Determine the (X, Y) coordinate at the center of the cell enclosing the given text.  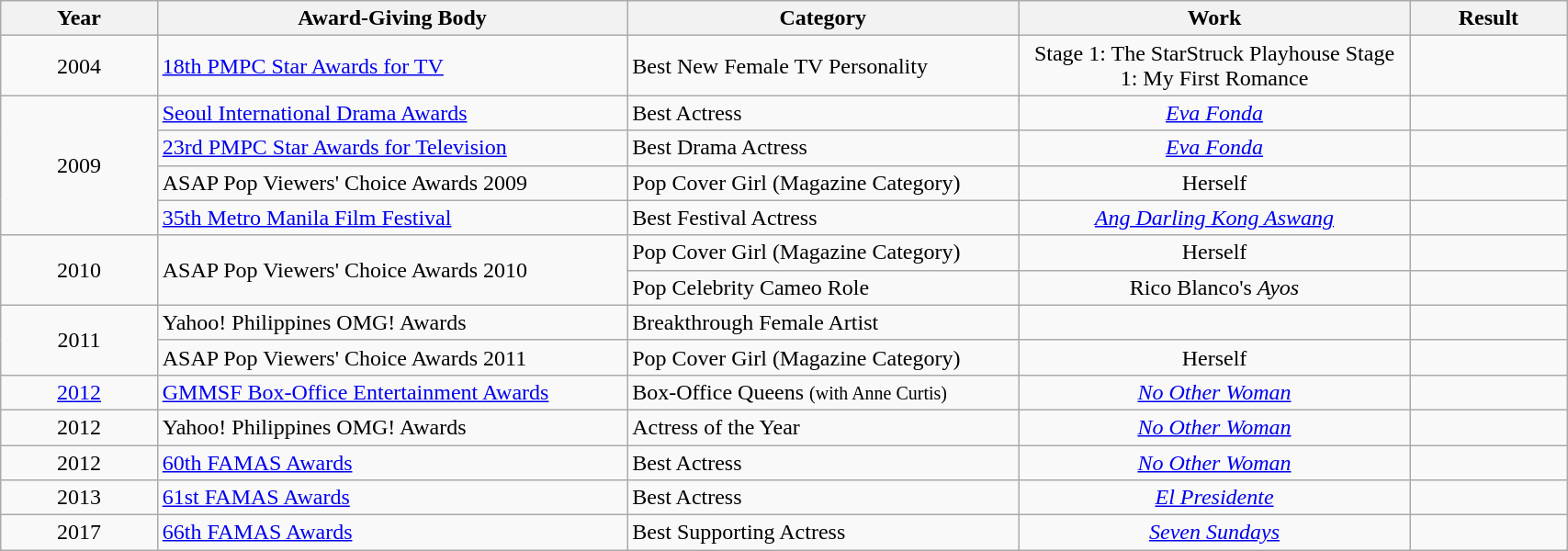
Work (1214, 18)
GMMSF Box-Office Entertainment Awards (391, 392)
Best Supporting Actress (823, 533)
Pop Celebrity Cameo Role (823, 287)
Result (1488, 18)
Breakthrough Female Artist (823, 322)
ASAP Pop Viewers' Choice Awards 2009 (391, 183)
Stage 1: The StarStruck Playhouse Stage 1: My First Romance (1214, 66)
2011 (79, 340)
Rico Blanco's Ayos (1214, 287)
2004 (79, 66)
2017 (79, 533)
Best New Female TV Personality (823, 66)
2010 (79, 270)
23rd PMPC Star Awards for Television (391, 148)
60th FAMAS Awards (391, 462)
Year (79, 18)
Best Festival Actress (823, 218)
ASAP Pop Viewers' Choice Awards 2010 (391, 270)
Seven Sundays (1214, 533)
35th Metro Manila Film Festival (391, 218)
Actress of the Year (823, 427)
Seoul International Drama Awards (391, 113)
61st FAMAS Awards (391, 498)
ASAP Pop Viewers' Choice Awards 2011 (391, 357)
Award-Giving Body (391, 18)
El Presidente (1214, 498)
2013 (79, 498)
18th PMPC Star Awards for TV (391, 66)
Best Drama Actress (823, 148)
Box-Office Queens (with Anne Curtis) (823, 392)
66th FAMAS Awards (391, 533)
Category (823, 18)
Ang Darling Kong Aswang (1214, 218)
2009 (79, 165)
